Determine the [X, Y] coordinate at the center of the cell enclosing the given text.  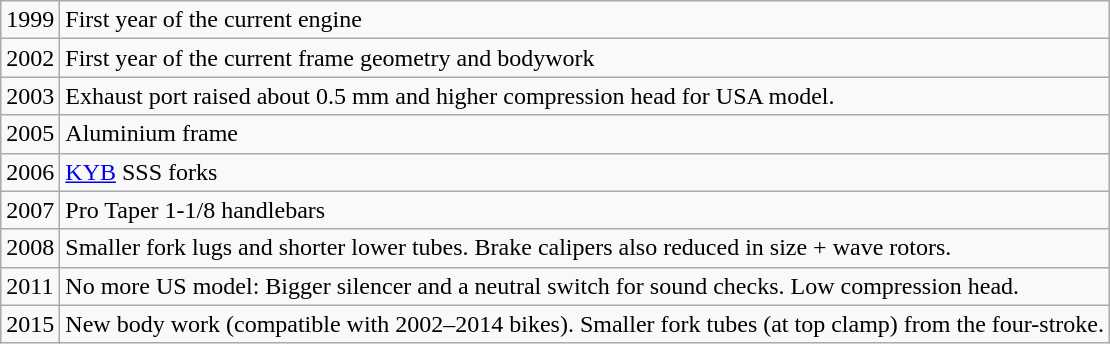
2006 [30, 172]
First year of the current frame geometry and bodywork [585, 58]
Exhaust port raised about 0.5 mm and higher compression head for USA model. [585, 96]
2003 [30, 96]
Smaller fork lugs and shorter lower tubes. Brake calipers also reduced in size + wave rotors. [585, 248]
Pro Taper 1-1/8 handlebars [585, 210]
2002 [30, 58]
Aluminium frame [585, 134]
1999 [30, 20]
2007 [30, 210]
2008 [30, 248]
First year of the current engine [585, 20]
2011 [30, 286]
No more US model: Bigger silencer and a neutral switch for sound checks. Low compression head. [585, 286]
KYB SSS forks [585, 172]
2005 [30, 134]
2015 [30, 324]
New body work (compatible with 2002–2014 bikes). Smaller fork tubes (at top clamp) from the four-stroke. [585, 324]
